Provide the (x, y) coordinate of the cell's center where the given text is located.  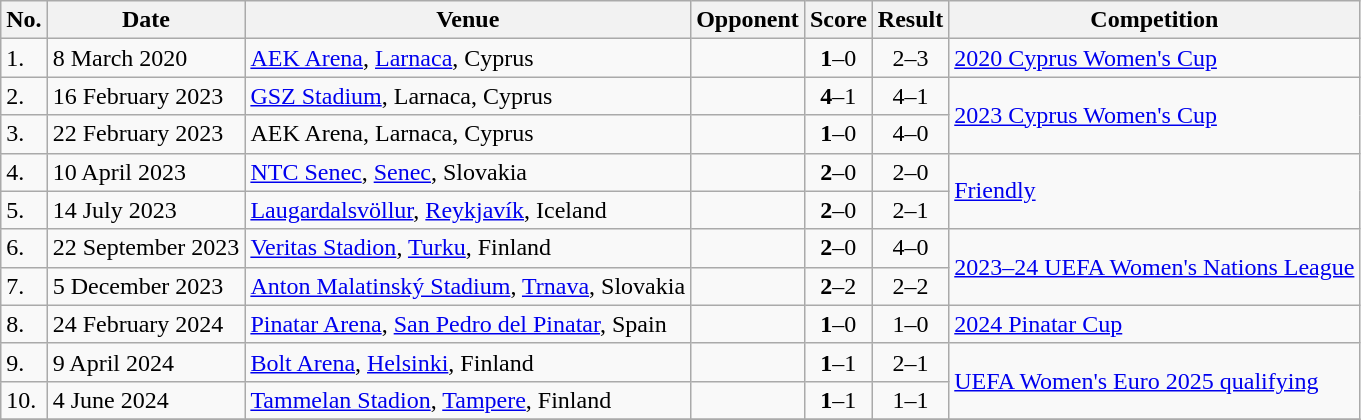
Venue (468, 20)
2023 Cyprus Women's Cup (1154, 115)
2023–24 UEFA Women's Nations League (1154, 267)
22 September 2023 (146, 248)
7. (24, 286)
4. (24, 172)
8 March 2020 (146, 58)
5. (24, 210)
9 April 2024 (146, 362)
UEFA Women's Euro 2025 qualifying (1154, 381)
Score (838, 20)
Date (146, 20)
2–3 (910, 58)
3. (24, 134)
Friendly (1154, 191)
Competition (1154, 20)
Opponent (748, 20)
6. (24, 248)
2024 Pinatar Cup (1154, 324)
Bolt Arena, Helsinki, Finland (468, 362)
10 April 2023 (146, 172)
No. (24, 20)
Laugardalsvöllur, Reykjavík, Iceland (468, 210)
9. (24, 362)
GSZ Stadium, Larnaca, Cyprus (468, 96)
22 February 2023 (146, 134)
Anton Malatinský Stadium, Trnava, Slovakia (468, 286)
Result (910, 20)
4 June 2024 (146, 400)
1. (24, 58)
16 February 2023 (146, 96)
24 February 2024 (146, 324)
Tammelan Stadion, Tampere, Finland (468, 400)
Pinatar Arena, San Pedro del Pinatar, Spain (468, 324)
10. (24, 400)
2. (24, 96)
8. (24, 324)
2020 Cyprus Women's Cup (1154, 58)
Veritas Stadion, Turku, Finland (468, 248)
5 December 2023 (146, 286)
NTC Senec, Senec, Slovakia (468, 172)
14 July 2023 (146, 210)
